From the cell containing the given text, extract its center point as (x, y) coordinate. 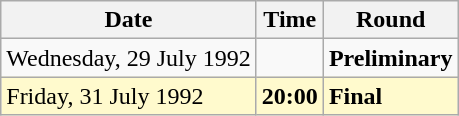
Date (129, 20)
20:00 (290, 96)
Wednesday, 29 July 1992 (129, 58)
Preliminary (390, 58)
Final (390, 96)
Round (390, 20)
Friday, 31 July 1992 (129, 96)
Time (290, 20)
